Return the (X, Y) coordinate for the center point of the cell that contains the specified text.  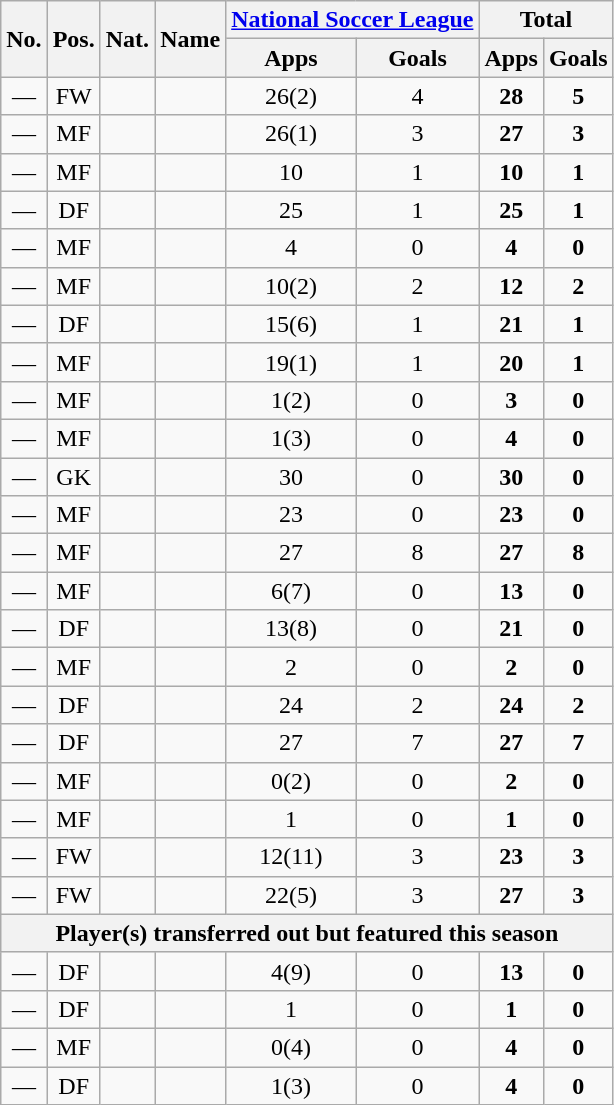
0(4) (291, 1047)
28 (511, 96)
26(1) (291, 134)
19(1) (291, 362)
Player(s) transferred out but featured this season (307, 933)
GK (74, 477)
13(8) (291, 629)
Name (190, 39)
6(7) (291, 591)
4(9) (291, 971)
15(6) (291, 324)
20 (511, 362)
1(2) (291, 400)
Pos. (74, 39)
12 (511, 286)
10(2) (291, 286)
0(2) (291, 781)
5 (578, 96)
Nat. (127, 39)
No. (24, 39)
26(2) (291, 96)
12(11) (291, 857)
National Soccer League (352, 20)
22(5) (291, 895)
Total (546, 20)
